Capture the cell that displays the provided text and extract its (X, Y) central coordinate. 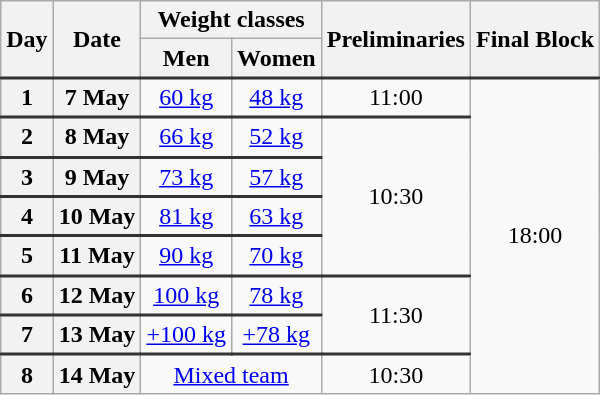
+100 kg (186, 335)
57 kg (276, 177)
63 kg (276, 216)
Weight classes (231, 20)
10 May (97, 216)
11:00 (396, 98)
Men (186, 58)
9 May (97, 177)
4 (27, 216)
Day (27, 40)
8 May (97, 137)
5 (27, 256)
70 kg (276, 256)
11 May (97, 256)
6 (27, 295)
+78 kg (276, 335)
8 (27, 374)
1 (27, 98)
73 kg (186, 177)
52 kg (276, 137)
100 kg (186, 295)
78 kg (276, 295)
14 May (97, 374)
7 May (97, 98)
3 (27, 177)
90 kg (186, 256)
12 May (97, 295)
60 kg (186, 98)
Women (276, 58)
18:00 (534, 236)
7 (27, 335)
2 (27, 137)
13 May (97, 335)
81 kg (186, 216)
Final Block (534, 40)
Preliminaries (396, 40)
48 kg (276, 98)
Date (97, 40)
66 kg (186, 137)
11:30 (396, 314)
Mixed team (231, 374)
